Extract the [X, Y] coordinate from the center of the cell holding the provided text.  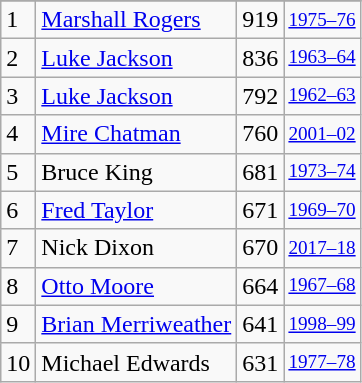
2001–02 [322, 134]
9 [18, 324]
2017–18 [322, 248]
641 [260, 324]
5 [18, 172]
Nick Dixon [136, 248]
760 [260, 134]
1 [18, 20]
1962–63 [322, 96]
Fred Taylor [136, 210]
670 [260, 248]
Bruce King [136, 172]
Otto Moore [136, 286]
Brian Merriweather [136, 324]
1998–99 [322, 324]
836 [260, 58]
681 [260, 172]
3 [18, 96]
Marshall Rogers [136, 20]
671 [260, 210]
664 [260, 286]
1977–78 [322, 362]
Mire Chatman [136, 134]
792 [260, 96]
2 [18, 58]
6 [18, 210]
1969–70 [322, 210]
7 [18, 248]
1963–64 [322, 58]
8 [18, 286]
4 [18, 134]
Michael Edwards [136, 362]
631 [260, 362]
919 [260, 20]
1973–74 [322, 172]
1975–76 [322, 20]
10 [18, 362]
1967–68 [322, 286]
